Output the (X, Y) coordinate of the center of the cell containing the given text.  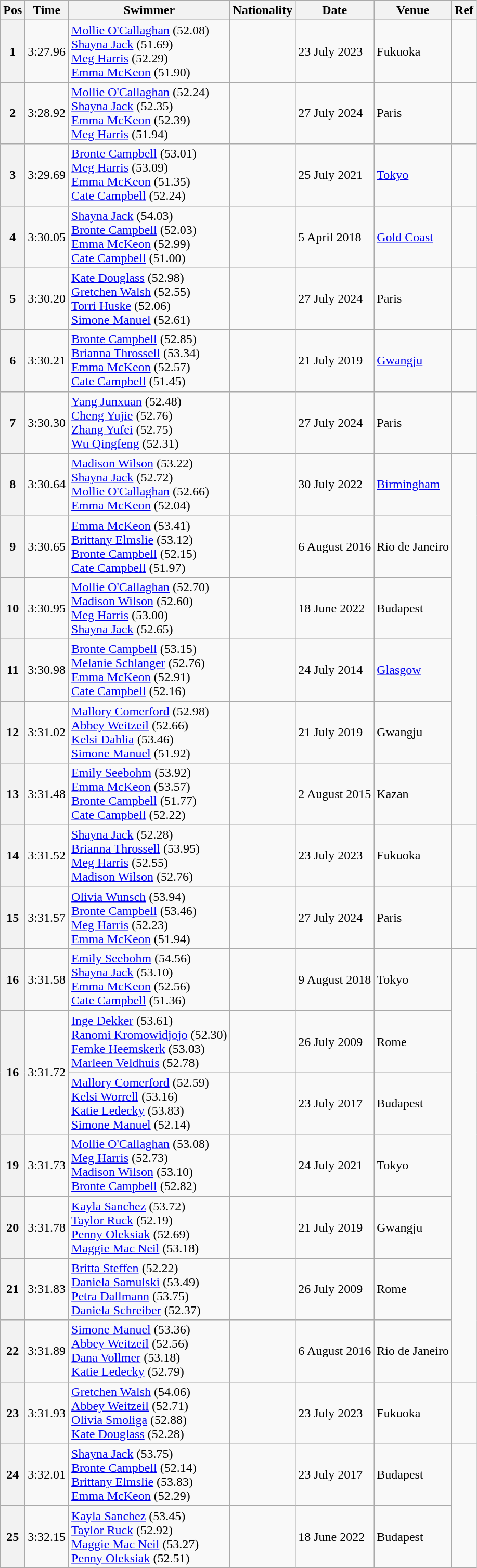
3:31.48 (47, 794)
25 (12, 1537)
3:27.96 (47, 51)
Simone Manuel (53.36)Abbey Weitzeil (52.56)Dana Vollmer (53.18)Katie Ledecky (52.79) (149, 1351)
5 (12, 298)
Gold Coast (413, 237)
3:31.89 (47, 1351)
25 July 2021 (335, 175)
Bronte Campbell (53.01)Meg Harris (53.09)Emma McKeon (51.35)Cate Campbell (52.24) (149, 175)
Nationality (263, 10)
3:30.64 (47, 485)
3:31.58 (47, 979)
3:31.93 (47, 1413)
Ref (464, 10)
Date (335, 10)
Bronte Campbell (53.15)Melanie Schlanger (52.76)Emma McKeon (52.91)Cate Campbell (52.16) (149, 670)
Venue (413, 10)
Shayna Jack (52.28)Brianna Throssell (53.95)Meg Harris (52.55)Madison Wilson (52.76) (149, 856)
3:31.83 (47, 1289)
20 (12, 1227)
1 (12, 51)
5 April 2018 (335, 237)
3:30.98 (47, 670)
Emily Seebohm (53.92)Emma McKeon (53.57)Bronte Campbell (51.77)Cate Campbell (52.22) (149, 794)
Emily Seebohm (54.56)Shayna Jack (53.10)Emma McKeon (52.56)Cate Campbell (51.36) (149, 979)
Mollie O'Callaghan (53.08)Meg Harris (52.73)Madison Wilson (53.10)Bronte Campbell (52.82) (149, 1166)
Bronte Campbell (52.85)Brianna Throssell (53.34)Emma McKeon (52.57)Cate Campbell (51.45) (149, 361)
Olivia Wunsch (53.94)Bronte Campbell (53.46)Meg Harris (52.23)Emma McKeon (51.94) (149, 918)
30 July 2022 (335, 485)
22 (12, 1351)
Yang Junxuan (52.48)Cheng Yujie (52.76)Zhang Yufei (52.75)Wu Qingfeng (52.31) (149, 422)
24 July 2021 (335, 1166)
3:32.15 (47, 1537)
Mollie O'Callaghan (52.24)Shayna Jack (52.35)Emma McKeon (52.39)Meg Harris (51.94) (149, 113)
Britta Steffen (52.22)Daniela Samulski (53.49)Petra Dallmann (53.75)Daniela Schreiber (52.37) (149, 1289)
24 (12, 1474)
13 (12, 794)
Mollie O'Callaghan (52.70)Madison Wilson (52.60)Meg Harris (53.00)Shayna Jack (52.65) (149, 608)
24 July 2014 (335, 670)
14 (12, 856)
3:31.02 (47, 732)
3:31.72 (47, 1073)
Kayla Sanchez (53.45)Taylor Ruck (52.92)Maggie Mac Neil (53.27)Penny Oleksiak (52.51) (149, 1537)
3:30.30 (47, 422)
4 (12, 237)
9 August 2018 (335, 979)
Gretchen Walsh (54.06)Abbey Weitzeil (52.71)Olivia Smoliga (52.88)Kate Douglass (52.28) (149, 1413)
Glasgow (413, 670)
Time (47, 10)
12 (12, 732)
Mallory Comerford (52.98)Abbey Weitzeil (52.66)Kelsi Dahlia (53.46)Simone Manuel (51.92) (149, 732)
3:29.69 (47, 175)
3:31.78 (47, 1227)
3:30.21 (47, 361)
Kate Douglass (52.98)Gretchen Walsh (52.55)Torri Huske (52.06)Simone Manuel (52.61) (149, 298)
Birmingham (413, 485)
Pos (12, 10)
23 (12, 1413)
6 (12, 361)
2 August 2015 (335, 794)
19 (12, 1166)
Kazan (413, 794)
Mollie O'Callaghan (52.08)Shayna Jack (51.69)Meg Harris (52.29)Emma McKeon (51.90) (149, 51)
Inge Dekker (53.61)Ranomi Kromowidjojo (52.30)Femke Heemskerk (53.03)Marleen Veldhuis (52.78) (149, 1042)
15 (12, 918)
Swimmer (149, 10)
3:30.65 (47, 546)
Shayna Jack (53.75)Bronte Campbell (52.14)Brittany Elmslie (53.83)Emma McKeon (52.29) (149, 1474)
3:32.01 (47, 1474)
8 (12, 485)
3:30.20 (47, 298)
3:30.05 (47, 237)
Kayla Sanchez (53.72)Taylor Ruck (52.19)Penny Oleksiak (52.69)Maggie Mac Neil (53.18) (149, 1227)
3 (12, 175)
3:30.95 (47, 608)
Madison Wilson (53.22)Shayna Jack (52.72)Mollie O'Callaghan (52.66)Emma McKeon (52.04) (149, 485)
2 (12, 113)
3:31.57 (47, 918)
10 (12, 608)
3:31.73 (47, 1166)
Emma McKeon (53.41)Brittany Elmslie (53.12)Bronte Campbell (52.15)Cate Campbell (51.97) (149, 546)
Shayna Jack (54.03)Bronte Campbell (52.03)Emma McKeon (52.99)Cate Campbell (51.00) (149, 237)
21 (12, 1289)
11 (12, 670)
Mallory Comerford (52.59)Kelsi Worrell (53.16)Katie Ledecky (53.83)Simone Manuel (52.14) (149, 1103)
7 (12, 422)
3:28.92 (47, 113)
9 (12, 546)
3:31.52 (47, 856)
